Output the [x, y] coordinate of the center of the cell containing the given text.  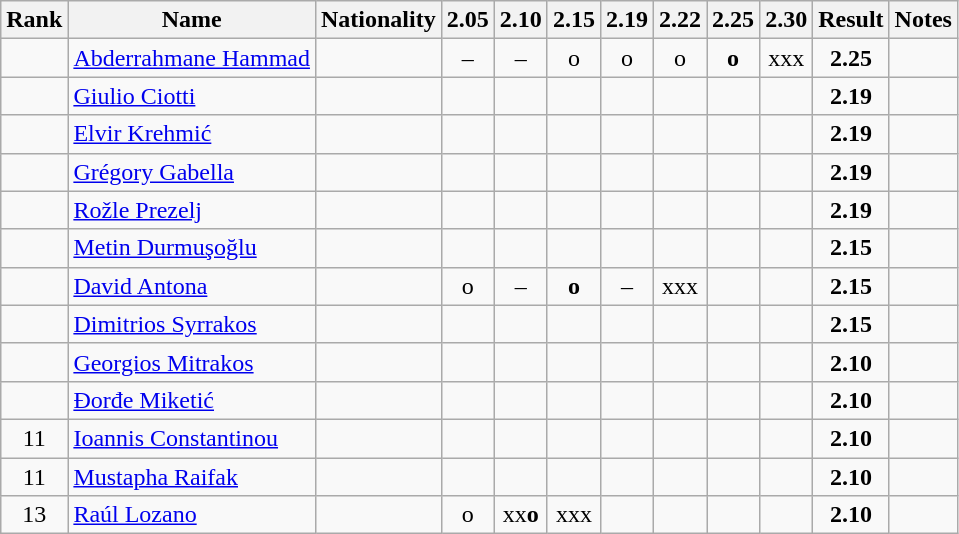
xxo [520, 515]
Đorđe Miketić [192, 400]
Raúl Lozano [192, 515]
2.05 [468, 20]
Nationality [378, 20]
Abderrahmane Hammad [192, 58]
Rank [34, 20]
Giulio Ciotti [192, 96]
2.30 [786, 20]
David Antona [192, 286]
Grégory Gabella [192, 172]
Elvir Krehmić [192, 134]
Georgios Mitrakos [192, 362]
Metin Durmuşoğlu [192, 248]
Name [192, 20]
Result [851, 20]
Notes [923, 20]
Rožle Prezelj [192, 210]
Mustapha Raifak [192, 477]
Dimitrios Syrrakos [192, 324]
13 [34, 515]
Ioannis Constantinou [192, 438]
2.22 [680, 20]
